Capture the cell that displays the provided text and extract its [X, Y] central coordinate. 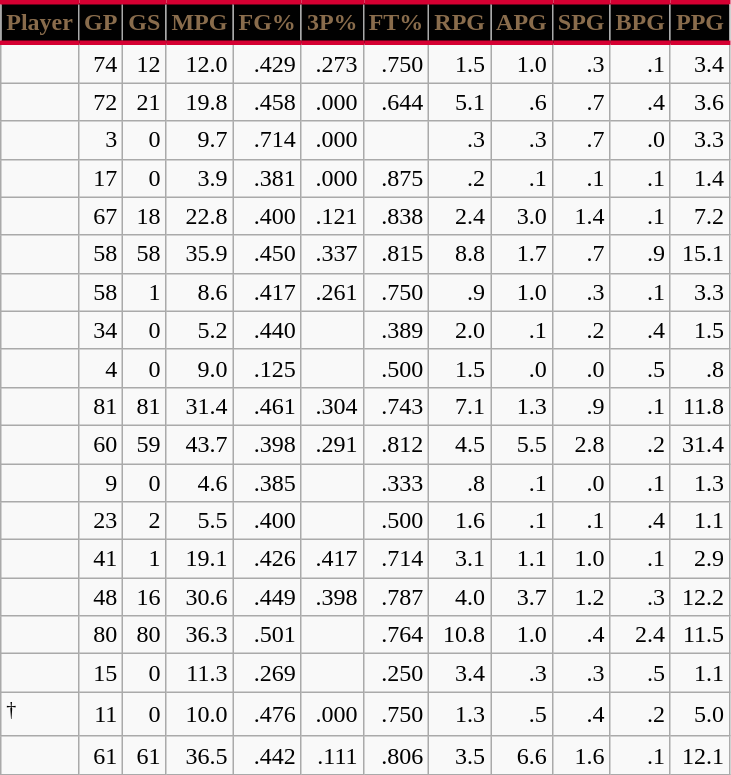
7.2 [700, 216]
11 [100, 714]
16 [144, 597]
3.1 [460, 559]
.501 [267, 635]
.450 [267, 254]
2 [144, 521]
APG [522, 22]
GP [100, 22]
.6 [522, 102]
9.7 [200, 140]
5.2 [200, 330]
.812 [396, 444]
.381 [267, 178]
7.1 [460, 406]
.385 [267, 483]
.269 [267, 673]
4.6 [200, 483]
5.1 [460, 102]
17 [100, 178]
GS [144, 22]
.764 [396, 635]
.261 [332, 292]
.429 [267, 63]
3.9 [200, 178]
19.1 [200, 559]
3.5 [460, 755]
4.5 [460, 444]
.291 [332, 444]
21 [144, 102]
67 [100, 216]
.442 [267, 755]
Player [40, 22]
6.6 [522, 755]
BPG [640, 22]
36.3 [200, 635]
2.8 [581, 444]
8.6 [200, 292]
11.3 [200, 673]
36.5 [200, 755]
41 [100, 559]
30.6 [200, 597]
3.7 [522, 597]
19.8 [200, 102]
.440 [267, 330]
.449 [267, 597]
72 [100, 102]
3.0 [522, 216]
1.2 [581, 597]
4 [100, 368]
18 [144, 216]
60 [100, 444]
12.1 [700, 755]
.121 [332, 216]
3 [100, 140]
PPG [700, 22]
.743 [396, 406]
4.0 [460, 597]
.476 [267, 714]
FT% [396, 22]
.273 [332, 63]
59 [144, 444]
RPG [460, 22]
.333 [396, 483]
.125 [267, 368]
MPG [200, 22]
† [40, 714]
.787 [396, 597]
10.0 [200, 714]
43.7 [200, 444]
34 [100, 330]
1.7 [522, 254]
.875 [396, 178]
.389 [396, 330]
22.8 [200, 216]
15 [100, 673]
.304 [332, 406]
11.8 [700, 406]
.111 [332, 755]
.461 [267, 406]
48 [100, 597]
12.0 [200, 63]
.815 [396, 254]
23 [100, 521]
.458 [267, 102]
10.8 [460, 635]
.644 [396, 102]
15.1 [700, 254]
.250 [396, 673]
5.0 [700, 714]
.337 [332, 254]
.426 [267, 559]
.838 [396, 216]
9 [100, 483]
8.8 [460, 254]
35.9 [200, 254]
FG% [267, 22]
2.0 [460, 330]
2.9 [700, 559]
3.6 [700, 102]
9.0 [200, 368]
.806 [396, 755]
3P% [332, 22]
12 [144, 63]
11.5 [700, 635]
SPG [581, 22]
74 [100, 63]
12.2 [700, 597]
